Extract the [x, y] coordinate from the center of the cell holding the provided text.  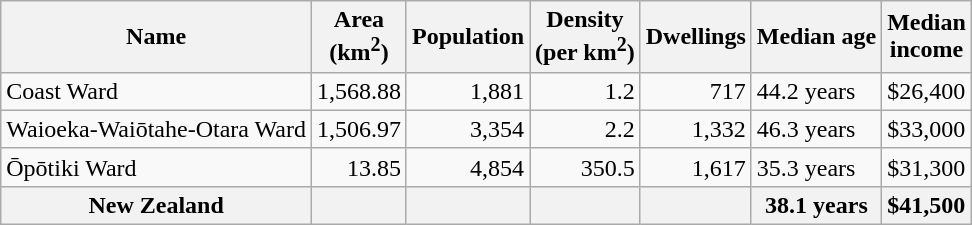
Coast Ward [156, 91]
1.2 [586, 91]
Medianincome [927, 37]
44.2 years [816, 91]
1,332 [696, 129]
1,881 [468, 91]
Density(per km2) [586, 37]
717 [696, 91]
1,617 [696, 167]
Median age [816, 37]
Ōpōtiki Ward [156, 167]
3,354 [468, 129]
Name [156, 37]
1,568.88 [358, 91]
Dwellings [696, 37]
Area(km2) [358, 37]
$41,500 [927, 205]
35.3 years [816, 167]
$33,000 [927, 129]
13.85 [358, 167]
38.1 years [816, 205]
New Zealand [156, 205]
350.5 [586, 167]
$26,400 [927, 91]
46.3 years [816, 129]
$31,300 [927, 167]
1,506.97 [358, 129]
4,854 [468, 167]
2.2 [586, 129]
Waioeka-Waiōtahe-Otara Ward [156, 129]
Population [468, 37]
